Identify which cell holds the provided text, then report its (x, y) central coordinate. 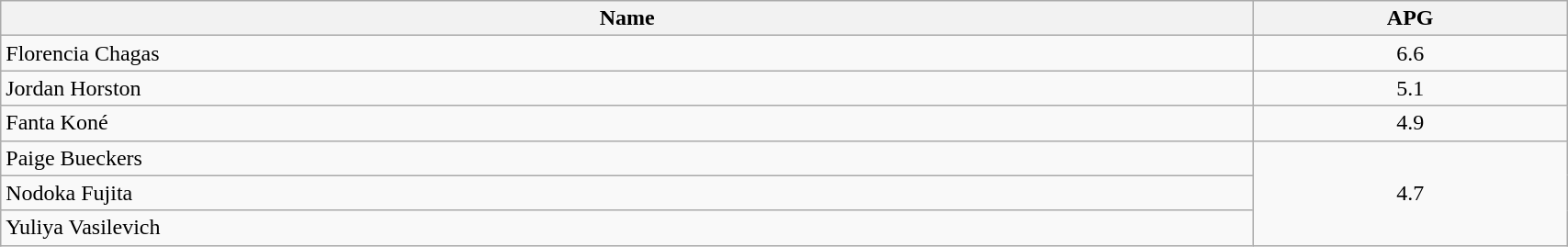
Nodoka Fujita (627, 193)
4.7 (1411, 193)
Florencia Chagas (627, 53)
APG (1411, 18)
5.1 (1411, 88)
Paige Bueckers (627, 158)
Name (627, 18)
4.9 (1411, 123)
Jordan Horston (627, 88)
Fanta Koné (627, 123)
6.6 (1411, 53)
Yuliya Vasilevich (627, 228)
